Determine the (x, y) coordinate at the center of the cell enclosing the given text.  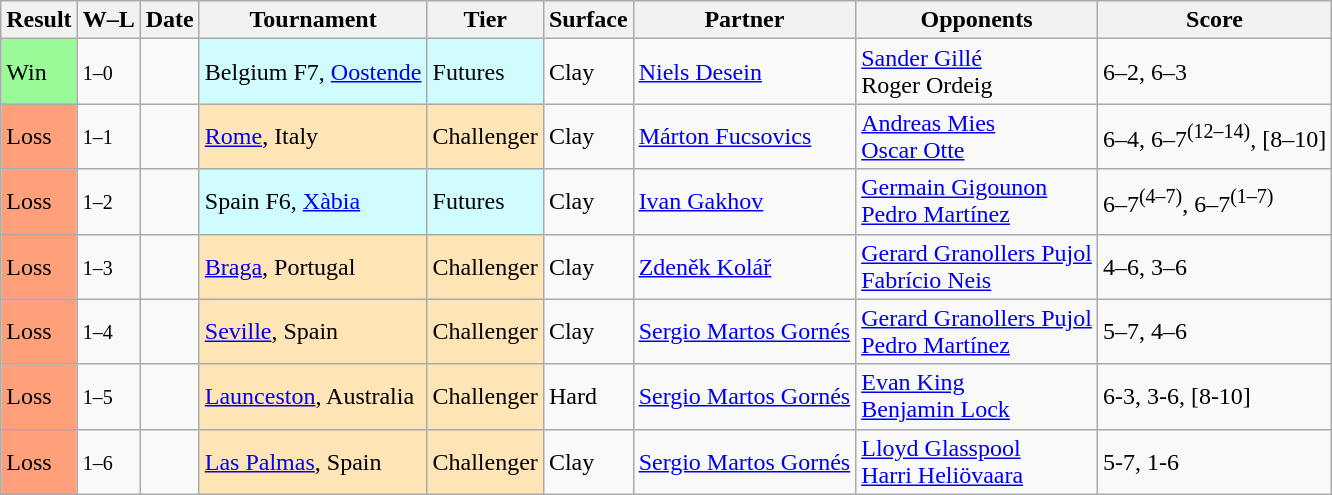
Result (39, 20)
Gerard Granollers Pujol Pedro Martínez (977, 332)
Date (170, 20)
4–6, 3–6 (1214, 266)
1–5 (108, 396)
6–2, 6–3 (1214, 72)
W–L (108, 20)
6-3, 3-6, [8-10] (1214, 396)
Gerard Granollers Pujol Fabrício Neis (977, 266)
Zdeněk Kolář (744, 266)
Launceston, Australia (313, 396)
Andreas Mies Oscar Otte (977, 136)
6–7(4–7), 6–7(1–7) (1214, 202)
Score (1214, 20)
5–7, 4–6 (1214, 332)
Evan King Benjamin Lock (977, 396)
1–2 (108, 202)
1–3 (108, 266)
Win (39, 72)
Márton Fucsovics (744, 136)
Hard (588, 396)
Belgium F7, Oostende (313, 72)
Germain Gigounon Pedro Martínez (977, 202)
Lloyd Glasspool Harri Heliövaara (977, 462)
Spain F6, Xàbia (313, 202)
Surface (588, 20)
Tier (485, 20)
Braga, Portugal (313, 266)
Partner (744, 20)
Las Palmas, Spain (313, 462)
1–0 (108, 72)
Sander Gillé Roger Ordeig (977, 72)
Ivan Gakhov (744, 202)
5-7, 1-6 (1214, 462)
1–1 (108, 136)
6–4, 6–7(12–14), [8–10] (1214, 136)
Rome, Italy (313, 136)
Niels Desein (744, 72)
1–6 (108, 462)
1–4 (108, 332)
Seville, Spain (313, 332)
Tournament (313, 20)
Opponents (977, 20)
